Find where the given text appears and provide that cell's center as (x, y) coordinate. 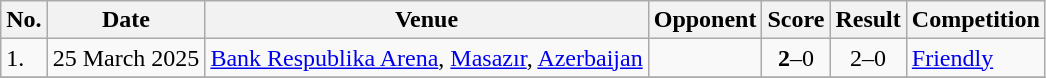
Date (126, 20)
Competition (976, 20)
1. (24, 58)
Bank Respublika Arena, Masazır, Azerbaijan (426, 58)
Score (796, 20)
Venue (426, 20)
Result (868, 20)
No. (24, 20)
Opponent (705, 20)
25 March 2025 (126, 58)
Friendly (976, 58)
